Capture the cell that displays the provided text and extract its [x, y] central coordinate. 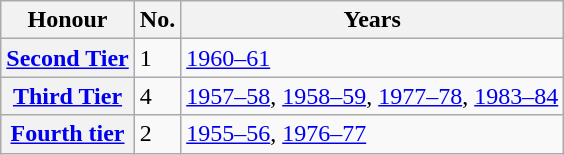
2 [157, 134]
Second Tier [68, 58]
Years [372, 20]
1960–61 [372, 58]
No. [157, 20]
4 [157, 96]
1957–58, 1958–59, 1977–78, 1983–84 [372, 96]
Fourth tier [68, 134]
Third Tier [68, 96]
1955–56, 1976–77 [372, 134]
1 [157, 58]
Honour [68, 20]
